Provide the [X, Y] coordinate of the cell's center where the given text is located.  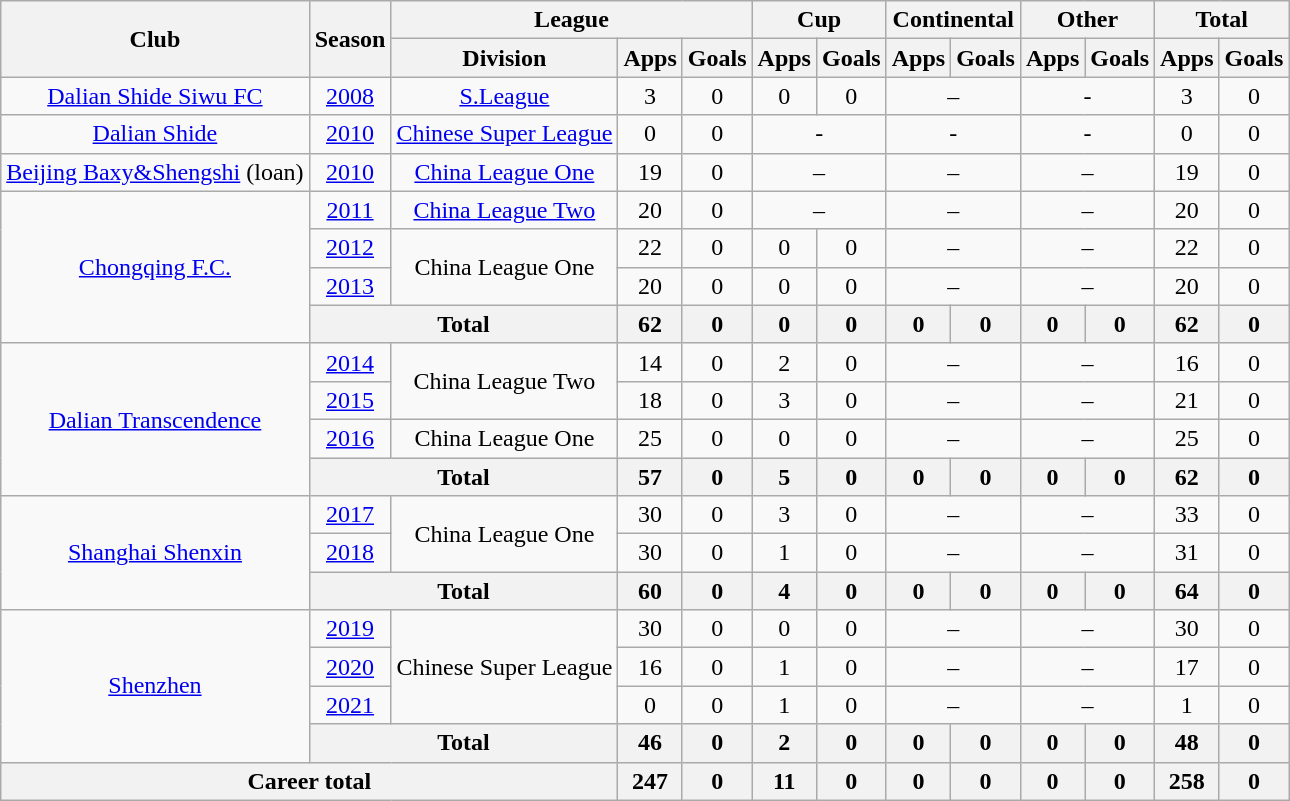
11 [784, 781]
2021 [350, 705]
2012 [350, 248]
17 [1187, 667]
2018 [350, 553]
18 [650, 400]
Continental [953, 20]
2016 [350, 438]
2020 [350, 667]
247 [650, 781]
60 [650, 591]
Dalian Transcendence [155, 419]
258 [1187, 781]
48 [1187, 743]
2015 [350, 400]
Other [1087, 20]
League [572, 20]
21 [1187, 400]
Career total [310, 781]
57 [650, 477]
Shanghai Shenxin [155, 553]
2019 [350, 629]
Dalian Shide [155, 134]
33 [1187, 515]
4 [784, 591]
S.League [504, 96]
2008 [350, 96]
Division [504, 58]
Beijing Baxy&Shengshi (loan) [155, 172]
46 [650, 743]
31 [1187, 553]
2017 [350, 515]
Cup [819, 20]
2014 [350, 362]
Shenzhen [155, 686]
5 [784, 477]
Dalian Shide Siwu FC [155, 96]
2013 [350, 286]
Club [155, 39]
14 [650, 362]
2011 [350, 210]
Season [350, 39]
64 [1187, 591]
Chongqing F.C. [155, 267]
